Output the (X, Y) coordinate of the center of the cell containing the given text.  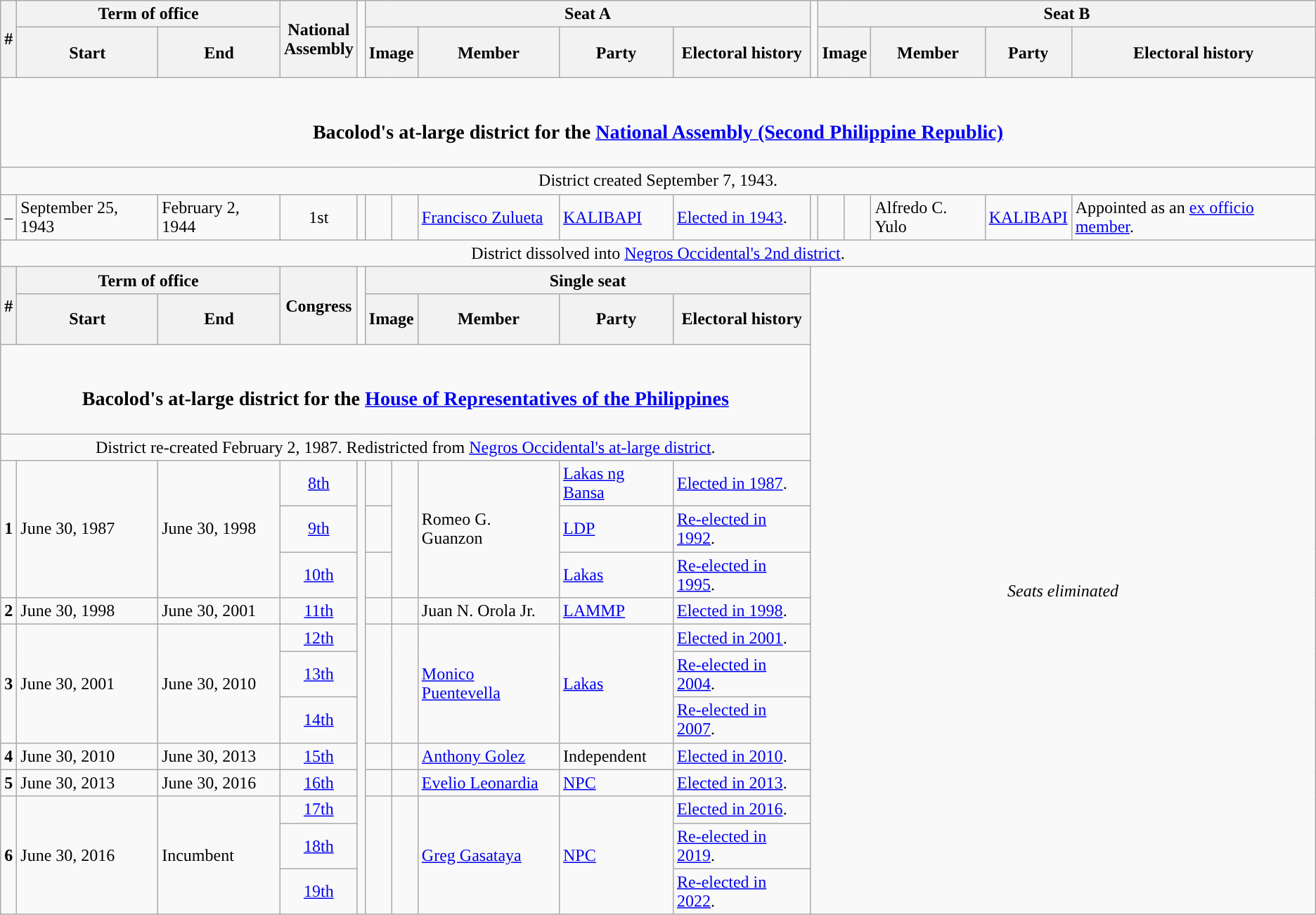
17th (318, 810)
September 25, 1943 (87, 217)
4 (8, 756)
2 (8, 611)
Juan N. Orola Jr. (488, 611)
8th (318, 484)
18th (318, 845)
12th (318, 638)
District created September 7, 1943. (658, 181)
10th (318, 575)
Evelio Leonardia (488, 783)
19th (318, 892)
Francisco Zulueta (488, 217)
LAMMP (616, 611)
Elected in 1987. (741, 484)
June 30, 1987 (87, 529)
14th (318, 720)
District re-created February 2, 1987. Redistricted from Negros Occidental's at-large district. (406, 447)
6 (8, 855)
15th (318, 756)
16th (318, 783)
Elected in 2001. (741, 638)
1 (8, 529)
Romeo G. Guanzon (488, 529)
Elected in 2010. (741, 756)
Bacolod's at-large district for the National Assembly (Second Philippine Republic) (658, 122)
District dissolved into Negros Occidental's 2nd district. (658, 253)
3 (8, 684)
Seat A (588, 14)
Re-elected in 2004. (741, 674)
Congress (318, 305)
Elected in 1998. (741, 611)
Seats eliminated (1063, 591)
Elected in 2013. (741, 783)
Re-elected in 1995. (741, 575)
Re-elected in 2019. (741, 845)
Anthony Golez (488, 756)
Independent (616, 756)
Elected in 1943. (741, 217)
13th (318, 674)
Alfredo C. Yulo (928, 217)
Monico Puentevella (488, 684)
Re-elected in 2007. (741, 720)
Greg Gasataya (488, 855)
5 (8, 783)
9th (318, 529)
Lakas ng Bansa (616, 484)
Elected in 2016. (741, 810)
LDP (616, 529)
Appointed as an ex officio member. (1194, 217)
Incumbent (219, 855)
1st (318, 217)
Bacolod's at-large district for the House of Representatives of the Philippines (406, 388)
Single seat (588, 280)
Re-elected in 2022. (741, 892)
NationalAssembly (318, 39)
February 2, 1944 (219, 217)
Seat B (1067, 14)
11th (318, 611)
– (8, 217)
Re-elected in 1992. (741, 529)
